Capture the cell that displays the provided text and extract its [x, y] central coordinate. 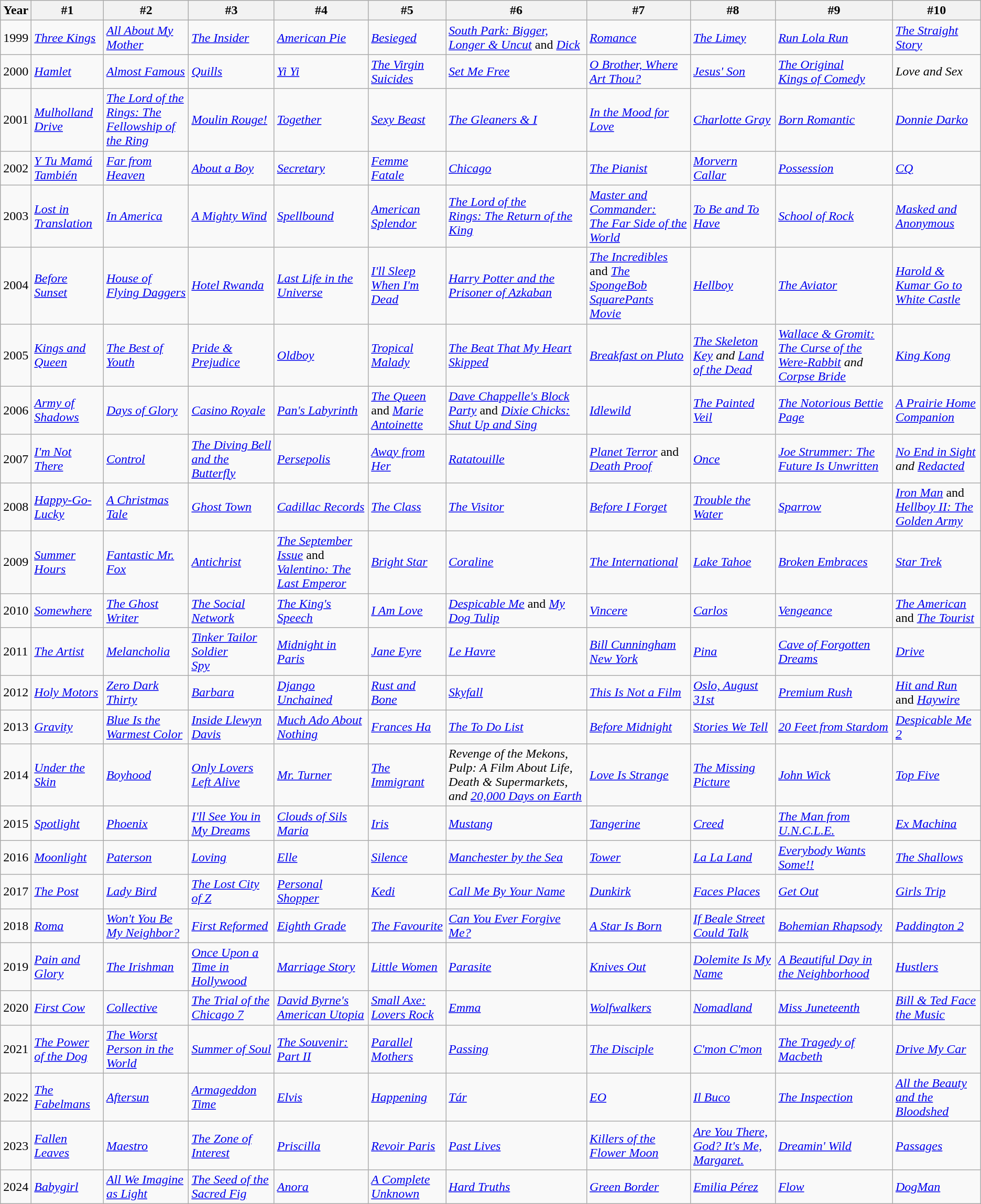
Faces Places [733, 892]
Tower [639, 857]
King Kong [936, 355]
Love and Sex [936, 71]
Harry Potter and the Prisoner of Azkaban [517, 286]
Lake Tahoe [733, 562]
About a Boy [232, 168]
2020 [16, 1008]
#10 [936, 10]
Tár [517, 1097]
A Beautiful Day in the Neighborhood [834, 967]
The Power of the Dog [68, 1049]
Before I Forget [639, 507]
I Am Love [407, 610]
Lady Bird [146, 892]
Silence [407, 857]
The Tragedy of Macbeth [834, 1049]
Gravity [68, 727]
Drive My Car [936, 1049]
Knives Out [639, 967]
2000 [16, 71]
Priscilla [321, 1145]
Moonlight [68, 857]
All We Imagine as Light [146, 1186]
The Diving Bell and the Butterfly [232, 458]
20 Feet from Stardom [834, 727]
2010 [16, 610]
The Zone of Interest [232, 1145]
John Wick [834, 775]
All About My Mother [146, 38]
2003 [16, 216]
American Splendor [407, 216]
House of Flying Daggers [146, 286]
The Virgin Suicides [407, 71]
The Lost City of Z [232, 892]
The Insider [232, 38]
2001 [16, 119]
Last Life in the Universe [321, 286]
The Class [407, 507]
Persepolis [321, 458]
Tropical Malady [407, 355]
The Post [68, 892]
The Disciple [639, 1049]
The Notorious Bettie Page [834, 410]
C'mon C'mon [733, 1049]
Holy Motors [68, 693]
Happy-Go-Lucky [68, 507]
The Lord of theRings: The Fellowship of the Ring [146, 119]
Happening [407, 1097]
2006 [16, 410]
Skyfall [517, 693]
Melancholia [146, 652]
Get Out [834, 892]
2002 [16, 168]
Dunkirk [639, 892]
David Byrne's American Utopia [321, 1008]
#2 [146, 10]
The Lord of theRings: The Return of the King [517, 216]
In the Mood for Love [639, 119]
Pina [733, 652]
The Straight Story [936, 38]
Zero Dark Thirty [146, 693]
Blue Is the Warmest Color [146, 727]
Star Trek [936, 562]
Mustang [517, 824]
Parallel Mothers [407, 1049]
2005 [16, 355]
Roma [68, 925]
The Seed of the Sacred Fig [232, 1186]
Three Kings [68, 38]
The Ghost Writer [146, 610]
Idlewild [639, 410]
Pain and Glory [68, 967]
Bright Star [407, 562]
Together [321, 119]
Ghost Town [232, 507]
Y Tu Mamá También [68, 168]
#1 [68, 10]
Call Me By Your Name [517, 892]
Breakfast on Pluto [639, 355]
Summer of Soul [232, 1049]
Revenge of the Mekons, Pulp: A Film About Life, Death & Supermarkets, and 20,000 Days on Earth [517, 775]
The Shallows [936, 857]
Tangerine [639, 824]
Casino Royale [232, 410]
Master and Commander:The Far Side of the World [639, 216]
Babygirl [68, 1186]
The To Do List [517, 727]
The International [639, 562]
Love Is Strange [639, 775]
Eighth Grade [321, 925]
Rust and Bone [407, 693]
South Park: Bigger, Longer & Uncut and Dick [517, 38]
2009 [16, 562]
Only Lovers Left Alive [232, 775]
A Prairie Home Companion [936, 410]
O Brother, Where Art Thou? [639, 71]
A Star Is Born [639, 925]
#9 [834, 10]
#4 [321, 10]
2014 [16, 775]
Masked and Anonymous [936, 216]
The Inspection [834, 1097]
#7 [639, 10]
Passages [936, 1145]
Trouble the Water [733, 507]
Far from Heaven [146, 168]
Parasite [517, 967]
Planet Terror and Death Proof [639, 458]
Jesus' Son [733, 71]
Spellbound [321, 216]
No End in Sight and Redacted [936, 458]
The September Issue and Valentino: The Last Emperor [321, 562]
Pride & Prejudice [232, 355]
Antichrist [232, 562]
#8 [733, 10]
Can You Ever Forgive Me? [517, 925]
2004 [16, 286]
Spotlight [68, 824]
Besieged [407, 38]
Harold & Kumar Go to White Castle [936, 286]
First Reformed [232, 925]
2013 [16, 727]
2021 [16, 1049]
Wallace & Gromit: The Curse of the Were-Rabbit and Corpse Bride [834, 355]
Past Lives [517, 1145]
Despicable Me and My Dog Tulip [517, 610]
Flow [834, 1186]
The Queen and Marie Antoinette [407, 410]
The Beat That My Heart Skipped [517, 355]
2024 [16, 1186]
Set Me Free [517, 71]
Control [146, 458]
Nomadland [733, 1008]
The Worst Person in the World [146, 1049]
Kedi [407, 892]
American Pie [321, 38]
Once Upon a Time in Hollywood [232, 967]
Dave Chappelle's Block Party and Dixie Chicks: Shut Up and Sing [517, 410]
Lost in Translation [68, 216]
Quills [232, 71]
2019 [16, 967]
Emma [517, 1008]
Hamlet [68, 71]
The Limey [733, 38]
To Be and To Have [733, 216]
Yi Yi [321, 71]
Mulholland Drive [68, 119]
Little Women [407, 967]
The King's Speech [321, 610]
The Immigrant [407, 775]
Won't You Be My Neighbor? [146, 925]
The Irishman [146, 967]
Bill & Ted Face the Music [936, 1008]
Coraline [517, 562]
Chicago [517, 168]
The Social Network [232, 610]
Premium Rush [834, 693]
Mr. Turner [321, 775]
Oldboy [321, 355]
Are You There, God? It's Me, Margaret. [733, 1145]
The Skeleton Key and Land of the Dead [733, 355]
Dreamin' Wild [834, 1145]
Marriage Story [321, 967]
Paterson [146, 857]
2023 [16, 1145]
Drive [936, 652]
1999 [16, 38]
CQ [936, 168]
Carlos [733, 610]
The Visitor [517, 507]
Ratatouille [517, 458]
DogMan [936, 1186]
#3 [232, 10]
Tinker Tailor SoldierSpy [232, 652]
Aftersun [146, 1097]
Bill Cunningham New York [639, 652]
Bohemian Rhapsody [834, 925]
Under the Skin [68, 775]
Before Sunset [68, 286]
Joe Strummer: The Future Is Unwritten [834, 458]
Femme Fatale [407, 168]
Top Five [936, 775]
Charlotte Gray [733, 119]
2016 [16, 857]
Elle [321, 857]
Armageddon Time [232, 1097]
All the Beauty and the Bloodshed [936, 1097]
2022 [16, 1097]
2018 [16, 925]
Manchester by the Sea [517, 857]
Inside Llewyn Davis [232, 727]
First Cow [68, 1008]
Born Romantic [834, 119]
Girls Trip [936, 892]
Sexy Beast [407, 119]
I'll See You in My Dreams [232, 824]
Away from Her [407, 458]
Miss Juneteenth [834, 1008]
The Pianist [639, 168]
Days of Glory [146, 410]
A Christmas Tale [146, 507]
The Fabelmans [68, 1097]
Hit and Run and Haywire [936, 693]
Personal Shopper [321, 892]
Vincere [639, 610]
Morvern Callar [733, 168]
Despicable Me 2 [936, 727]
Ex Machina [936, 824]
Fallen Leaves [68, 1145]
Elvis [321, 1097]
A Mighty Wind [232, 216]
Killers of the Flower Moon [639, 1145]
The Incredibles and The SpongeBob SquarePants Movie [639, 286]
Almost Famous [146, 71]
Stories We Tell [733, 727]
Paddington 2 [936, 925]
The Artist [68, 652]
The Souvenir: Part II [321, 1049]
I'll Sleep When I'm Dead [407, 286]
Revoir Paris [407, 1145]
The Best of Youth [146, 355]
#6 [517, 10]
I'm Not There [68, 458]
Iron Man and Hellboy II: The Golden Army [936, 507]
The Missing Picture [733, 775]
If Beale Street Could Talk [733, 925]
Midnight in Paris [321, 652]
#5 [407, 10]
Kings and Queen [68, 355]
Pan's Labyrinth [321, 410]
2012 [16, 693]
This Is Not a Film [639, 693]
Clouds of Sils Maria [321, 824]
The Gleaners & I [517, 119]
Dolemite Is My Name [733, 967]
Barbara [232, 693]
Oslo, August 31st [733, 693]
Phoenix [146, 824]
2011 [16, 652]
Romance [639, 38]
Somewhere [68, 610]
2015 [16, 824]
Moulin Rouge! [232, 119]
The OriginalKings of Comedy [834, 71]
2007 [16, 458]
Sparrow [834, 507]
Emilia Pérez [733, 1186]
Year [16, 10]
The Painted Veil [733, 410]
Wolfwalkers [639, 1008]
Django Unchained [321, 693]
Hellboy [733, 286]
Le Havre [517, 652]
Everybody Wants Some!! [834, 857]
Broken Embraces [834, 562]
School of Rock [834, 216]
La La Land [733, 857]
2008 [16, 507]
Summer Hours [68, 562]
Green Border [639, 1186]
Run Lola Run [834, 38]
Hard Truths [517, 1186]
Donnie Darko [936, 119]
Cave of Forgotten Dreams [834, 652]
The Man from U.N.C.L.E. [834, 824]
Vengeance [834, 610]
The American and The Tourist [936, 610]
The Favourite [407, 925]
Jane Eyre [407, 652]
Loving [232, 857]
Anora [321, 1186]
Possession [834, 168]
Much Ado About Nothing [321, 727]
Secretary [321, 168]
In America [146, 216]
Fantastic Mr. Fox [146, 562]
Iris [407, 824]
EO [639, 1097]
Collective [146, 1008]
Il Buco [733, 1097]
Frances Ha [407, 727]
Before Midnight [639, 727]
A Complete Unknown [407, 1186]
Boyhood [146, 775]
2017 [16, 892]
Once [733, 458]
Hotel Rwanda [232, 286]
Small Axe: Lovers Rock [407, 1008]
Passing [517, 1049]
The Aviator [834, 286]
Army of Shadows [68, 410]
Maestro [146, 1145]
Creed [733, 824]
The Trial of the Chicago 7 [232, 1008]
Cadillac Records [321, 507]
Hustlers [936, 967]
